Extract the [x, y] coordinate from the center of the cell holding the provided text.  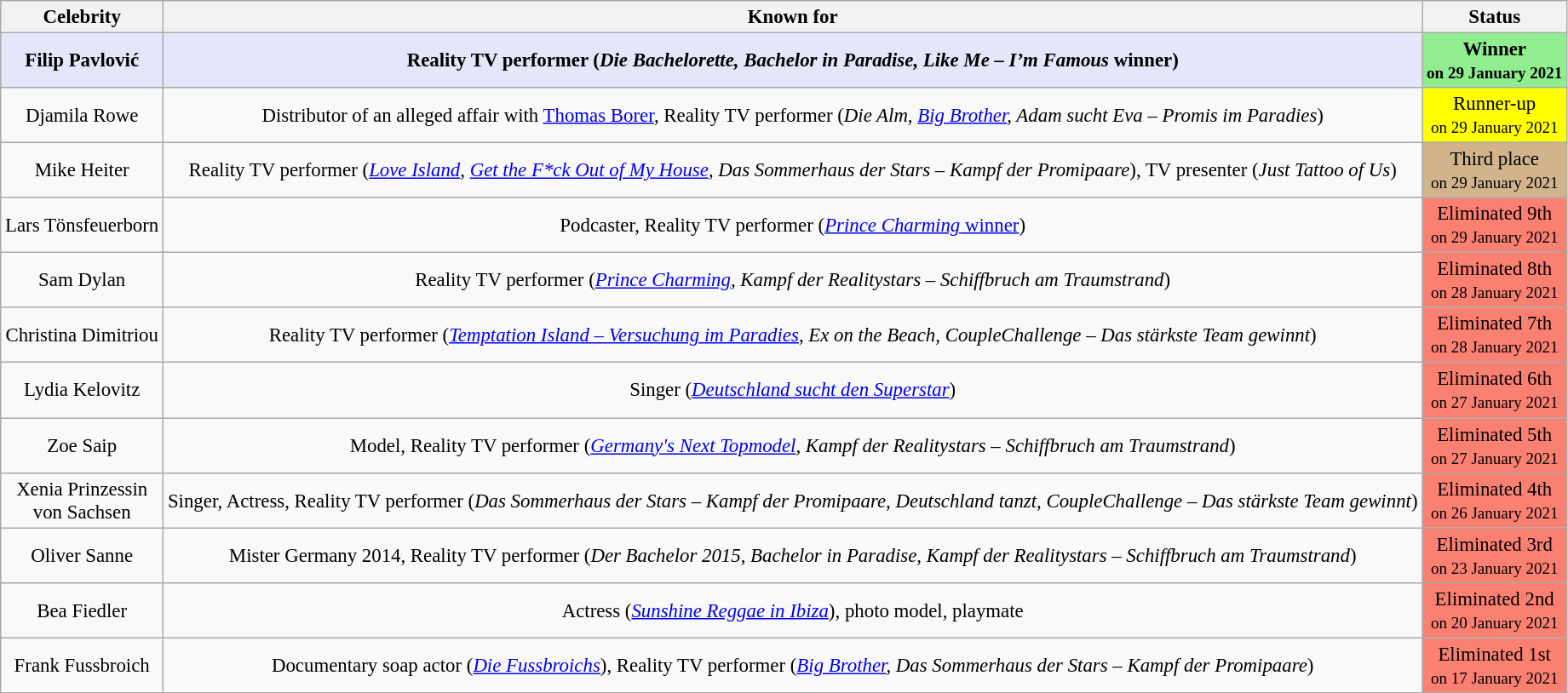
Known for [793, 17]
Distributor of an alleged affair with Thomas Borer, Reality TV performer (Die Alm, Big Brother, Adam sucht Eva – Promis im Paradies) [793, 116]
Sam Dylan [82, 281]
Eliminated 8thon 28 January 2021 [1495, 281]
Reality TV performer (Love Island, Get the F*ck Out of My House, Das Sommerhaus der Stars – Kampf der Promipaare), TV presenter (Just Tattoo of Us) [793, 170]
Actress (Sunshine Reggae in Ibiza), photo model, playmate [793, 610]
Oliver Sanne [82, 555]
Eliminated 4thon 26 January 2021 [1495, 501]
Eliminated 9thon 29 January 2021 [1495, 225]
Mike Heiter [82, 170]
Bea Fiedler [82, 610]
Status [1495, 17]
Eliminated 6thon 27 January 2021 [1495, 390]
Eliminated 1ston 17 January 2021 [1495, 666]
Reality TV performer (Temptation Island – Versuchung im Paradies, Ex on the Beach, CoupleChallenge – Das stärkste Team gewinnt) [793, 335]
Mister Germany 2014, Reality TV performer (Der Bachelor 2015, Bachelor in Paradise, Kampf der Realitystars – Schiffbruch am Traumstrand) [793, 555]
Reality TV performer (Die Bachelorette, Bachelor in Paradise, Like Me – I’m Famous winner) [793, 61]
Third placeon 29 January 2021 [1495, 170]
Celebrity [82, 17]
Zoe Saip [82, 446]
Djamila Rowe [82, 116]
Eliminated 2ndon 20 January 2021 [1495, 610]
Filip Pavlović [82, 61]
Eliminated 3rdon 23 January 2021 [1495, 555]
Xenia Prinzessin von Sachsen [82, 501]
Christina Dimitriou [82, 335]
Documentary soap actor (Die Fussbroichs), Reality TV performer (Big Brother, Das Sommerhaus der Stars – Kampf der Promipaare) [793, 666]
Frank Fussbroich [82, 666]
Podcaster, Reality TV performer (Prince Charming winner) [793, 225]
Winneron 29 January 2021 [1495, 61]
Model, Reality TV performer (Germany's Next Topmodel, Kampf der Realitystars – Schiffbruch am Traumstrand) [793, 446]
Lydia Kelovitz [82, 390]
Eliminated 5thon 27 January 2021 [1495, 446]
Singer (Deutschland sucht den Superstar) [793, 390]
Runner-upon 29 January 2021 [1495, 116]
Lars Tönsfeuerborn [82, 225]
Eliminated 7thon 28 January 2021 [1495, 335]
Reality TV performer (Prince Charming, Kampf der Realitystars – Schiffbruch am Traumstrand) [793, 281]
